Provide the (X, Y) coordinate of the cell's center where the given text is located.  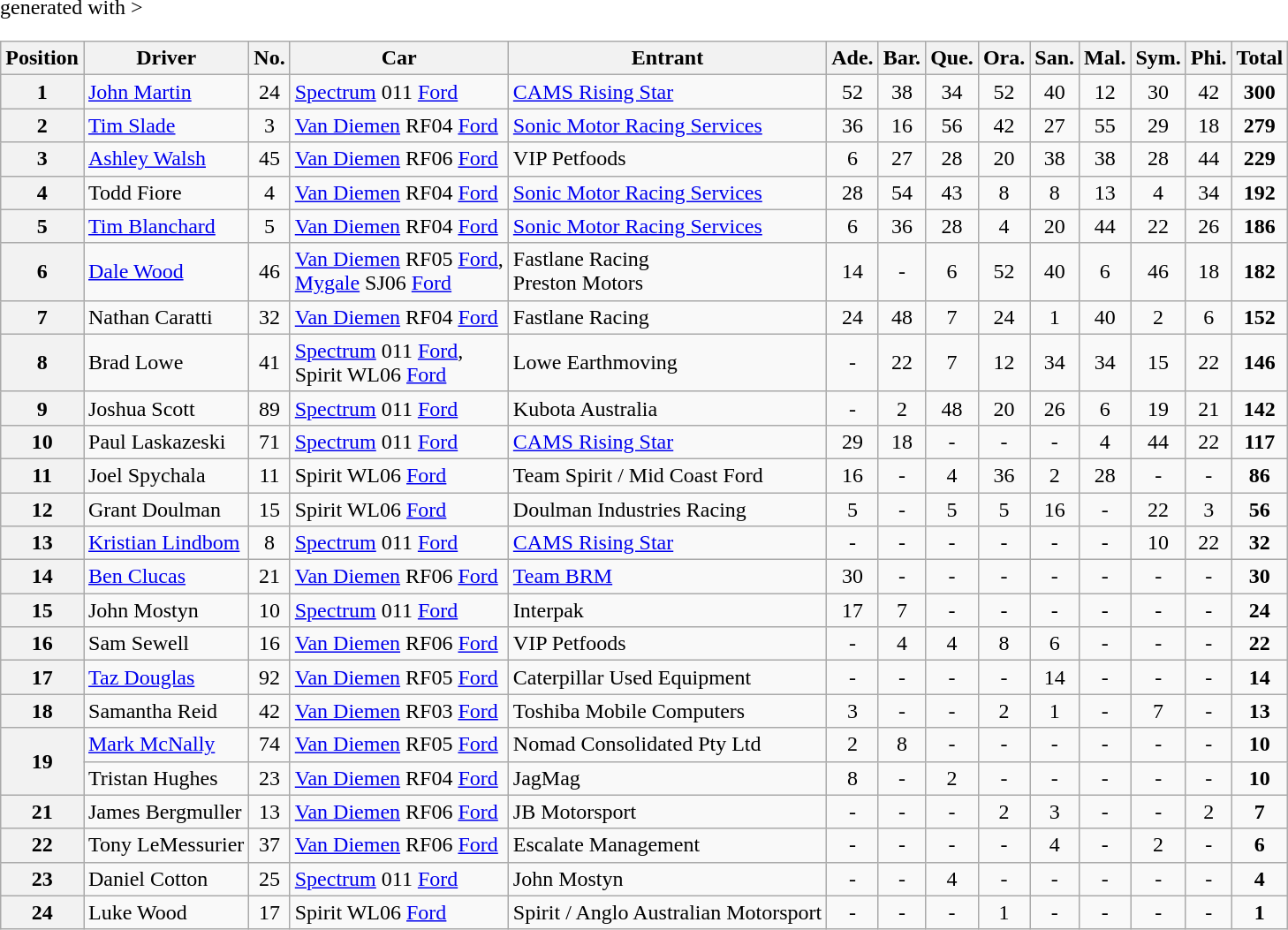
Ade. (852, 58)
Grant Doulman (166, 510)
186 (1260, 226)
Driver (166, 58)
41 (269, 362)
43 (952, 193)
89 (269, 408)
Mark McNally (166, 745)
Samantha Reid (166, 711)
Sym. (1158, 58)
Nathan Caratti (166, 317)
192 (1260, 193)
Joel Spychala (166, 475)
Phi. (1208, 58)
San. (1055, 58)
182 (1260, 272)
74 (269, 745)
Entrant (667, 58)
Team Spirit / Mid Coast Ford (667, 475)
92 (269, 677)
Tristan Hughes (166, 778)
Spirit / Anglo Australian Motorsport (667, 912)
Tim Slade (166, 125)
Car (399, 58)
Kubota Australia (667, 408)
Paul Laskazeski (166, 442)
Spectrum 011 Ford,Spirit WL06 Ford (399, 362)
Ashley Walsh (166, 159)
James Bergmuller (166, 812)
Nomad Consolidated Pty Ltd (667, 745)
Dale Wood (166, 272)
45 (269, 159)
Taz Douglas (166, 677)
86 (1260, 475)
229 (1260, 159)
Ora. (1004, 58)
300 (1260, 92)
Ben Clucas (166, 577)
JagMag (667, 778)
Brad Lowe (166, 362)
Team BRM (667, 577)
Position (42, 58)
Interpak (667, 610)
117 (1260, 442)
Sam Sewell (166, 644)
Tony LeMessurier (166, 845)
Toshiba Mobile Computers (667, 711)
John Martin (166, 92)
142 (1260, 408)
146 (1260, 362)
Caterpillar Used Equipment (667, 677)
Bar. (902, 58)
Tim Blanchard (166, 226)
Fastlane Racing Preston Motors (667, 272)
Fastlane Racing (667, 317)
Van Diemen RF03 Ford (399, 711)
Van Diemen RF05 Ford,Mygale SJ06 Ford (399, 272)
Daniel Cotton (166, 879)
9 (42, 408)
Lowe Earthmoving (667, 362)
JB Motorsport (667, 812)
Escalate Management (667, 845)
37 (269, 845)
279 (1260, 125)
Mal. (1105, 58)
Kristian Lindbom (166, 543)
Luke Wood (166, 912)
Que. (952, 58)
71 (269, 442)
No. (269, 58)
Total (1260, 58)
Todd Fiore (166, 193)
152 (1260, 317)
Doulman Industries Racing (667, 510)
54 (902, 193)
25 (269, 879)
Joshua Scott (166, 408)
55 (1105, 125)
